Return the (X, Y) coordinate for the center point of the cell that contains the specified text.  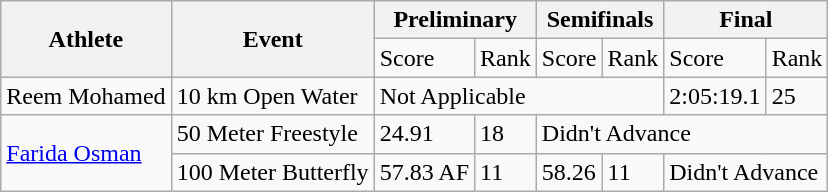
25 (797, 96)
Event (272, 39)
Not Applicable (519, 96)
Athlete (86, 39)
50 Meter Freestyle (272, 134)
18 (506, 134)
58.26 (569, 172)
10 km Open Water (272, 96)
Semifinals (600, 20)
Preliminary (455, 20)
24.91 (424, 134)
Reem Mohamed (86, 96)
2:05:19.1 (715, 96)
Final (746, 20)
57.83 AF (424, 172)
100 Meter Butterfly (272, 172)
Farida Osman (86, 153)
